Identify which cell holds the provided text, then report its [x, y] central coordinate. 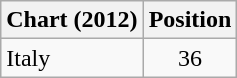
Italy [72, 58]
Position [190, 20]
Chart (2012) [72, 20]
36 [190, 58]
